From the cell containing the given text, extract its center point as [X, Y] coordinate. 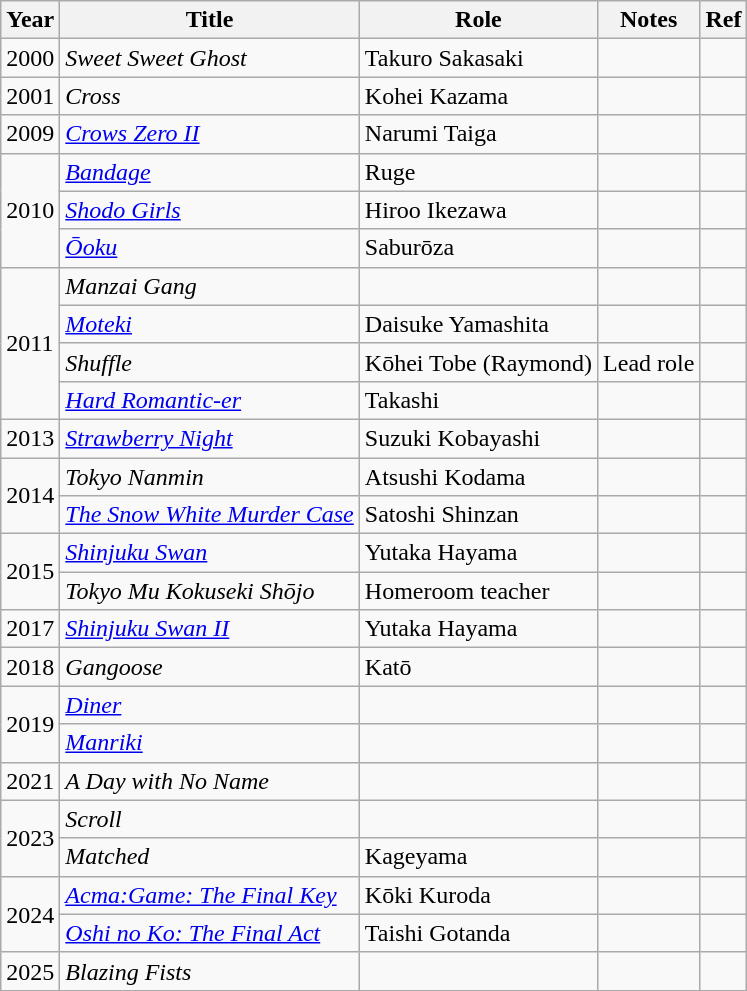
2025 [30, 971]
Oshi no Ko: The Final Act [210, 933]
Manzai Gang [210, 286]
Acma:Game: The Final Key [210, 895]
Shinjuku Swan II [210, 629]
2000 [30, 58]
Hard Romantic-er [210, 400]
Notes [649, 20]
2011 [30, 343]
Takashi [478, 400]
Ref [724, 20]
Title [210, 20]
Manriki [210, 743]
Takuro Sakasaki [478, 58]
Sweet Sweet Ghost [210, 58]
Homeroom teacher [478, 591]
Scroll [210, 819]
Kageyama [478, 857]
Diner [210, 705]
Matched [210, 857]
Blazing Fists [210, 971]
Year [30, 20]
2018 [30, 667]
Tokyo Nanmin [210, 477]
2021 [30, 781]
Hiroo Ikezawa [478, 210]
Kōki Kuroda [478, 895]
Cross [210, 96]
2023 [30, 838]
Lead role [649, 362]
2024 [30, 914]
Kōhei Tobe (Raymond) [478, 362]
Crows Zero II [210, 134]
2019 [30, 724]
2013 [30, 438]
Tokyo Mu Kokuseki Shōjo [210, 591]
A Day with No Name [210, 781]
Shodo Girls [210, 210]
Daisuke Yamashita [478, 324]
Suzuki Kobayashi [478, 438]
Kohei Kazama [478, 96]
Gangoose [210, 667]
Ruge [478, 172]
Atsushi Kodama [478, 477]
Saburōza [478, 248]
Katō [478, 667]
2015 [30, 572]
2010 [30, 210]
Moteki [210, 324]
Narumi Taiga [478, 134]
Satoshi Shinzan [478, 515]
Taishi Gotanda [478, 933]
Shuffle [210, 362]
Role [478, 20]
Strawberry Night [210, 438]
2017 [30, 629]
2001 [30, 96]
The Snow White Murder Case [210, 515]
Ōoku [210, 248]
Shinjuku Swan [210, 553]
Bandage [210, 172]
2014 [30, 496]
2009 [30, 134]
